Output the (x, y) coordinate of the center of the cell containing the given text.  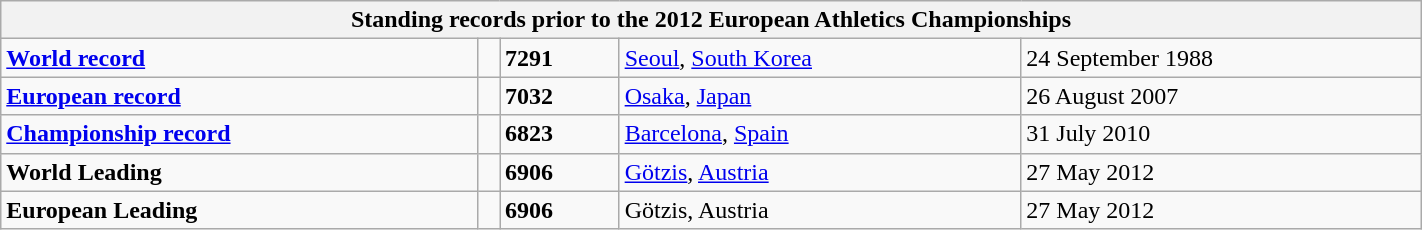
24 September 1988 (1221, 58)
World Leading (239, 172)
7291 (560, 58)
European record (239, 96)
Championship record (239, 134)
31 July 2010 (1221, 134)
Seoul, South Korea (820, 58)
6823 (560, 134)
7032 (560, 96)
European Leading (239, 210)
World record (239, 58)
Standing records prior to the 2012 European Athletics Championships (711, 20)
Osaka, Japan (820, 96)
Barcelona, Spain (820, 134)
26 August 2007 (1221, 96)
